Detect which cell encompasses the target text, then output its (x, y) center coordinate. 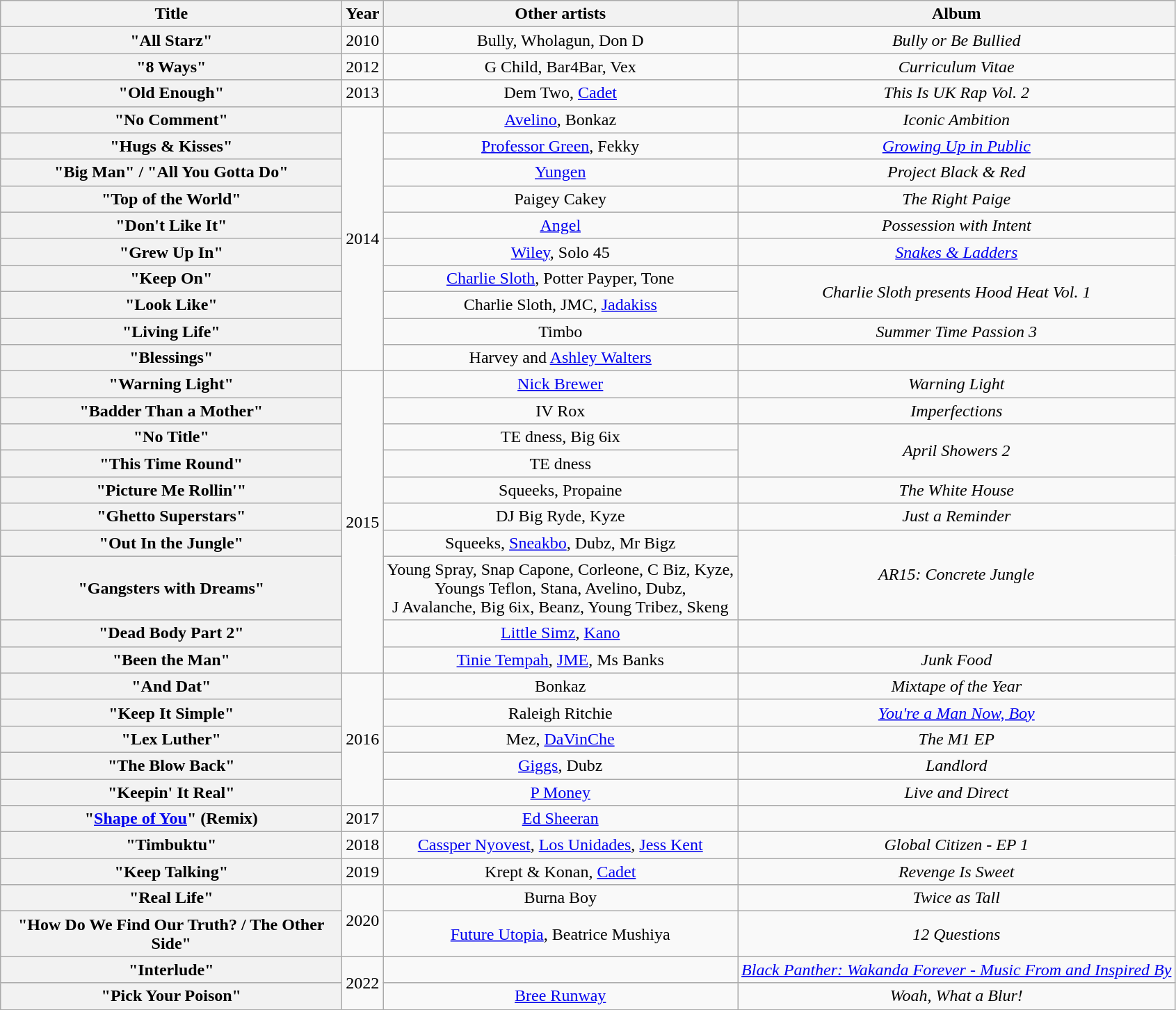
Just a Reminder (957, 516)
Curriculum Vitae (957, 67)
"Blessings" (171, 358)
Junk Food (957, 660)
April Showers 2 (957, 450)
"Real Life" (171, 898)
AR15: Concrete Jungle (957, 575)
This Is UK Rap Vol. 2 (957, 93)
Timbo (561, 332)
Snakes & Ladders (957, 252)
Tinie Tempah, JME, Ms Banks (561, 660)
Twice as Tall (957, 898)
"Out In the Jungle" (171, 543)
Professor Green, Fekky (561, 146)
Burna Boy (561, 898)
Ed Sheeran (561, 819)
"Big Man" / "All You Gotta Do" (171, 172)
Dem Two, Cadet (561, 93)
"Shape of You" (Remix) (171, 819)
"8 Ways" (171, 67)
Mez, DaVinChe (561, 739)
Charlie Sloth, Potter Payper, Tone (561, 278)
"This Time Round" (171, 464)
"Keep On" (171, 278)
Global Citizen - EP 1 (957, 845)
"Ghetto Superstars" (171, 516)
"Keep It Simple" (171, 712)
The White House (957, 490)
"Been the Man" (171, 660)
2015 (363, 523)
Young Spray, Snap Capone, Corleone, C Biz, Kyze,Youngs Teflon, Stana, Avelino, Dubz,J Avalanche, Big 6ix, Beanz, Young Tribez, Skeng (561, 588)
Album (957, 14)
Cassper Nyovest, Los Unidades, Jess Kent (561, 845)
"Top of the World" (171, 199)
2017 (363, 819)
Title (171, 14)
Future Utopia, Beatrice Mushiya (561, 934)
"Interlude" (171, 970)
Avelino, Bonkaz (561, 120)
Wiley, Solo 45 (561, 252)
"Living Life" (171, 332)
"Old Enough" (171, 93)
Bree Runway (561, 996)
Little Simz, Kano (561, 633)
Raleigh Ritchie (561, 712)
Possession with Intent (957, 225)
"Badder Than a Mother" (171, 411)
"Timbuktu" (171, 845)
2019 (363, 872)
"Look Like" (171, 304)
Squeeks, Propaine (561, 490)
P Money (561, 792)
2020 (363, 920)
Mixtape of the Year (957, 686)
2013 (363, 93)
"Keep Talking" (171, 872)
Growing Up in Public (957, 146)
Black Panther: Wakanda Forever - Music From and Inspired By (957, 970)
Krept & Konan, Cadet (561, 872)
"No Comment" (171, 120)
Project Black & Red (957, 172)
Bully, Wholagun, Don D (561, 40)
Landlord (957, 765)
Year (363, 14)
"Warning Light" (171, 384)
You're a Man Now, Boy (957, 712)
"Keepin' It Real" (171, 792)
"Lex Luther" (171, 739)
Bonkaz (561, 686)
2010 (363, 40)
"Don't Like It" (171, 225)
12 Questions (957, 934)
Bully or Be Bullied (957, 40)
Charlie Sloth presents Hood Heat Vol. 1 (957, 291)
Woah, What a Blur! (957, 996)
Squeeks, Sneakbo, Dubz, Mr Bigz (561, 543)
The Right Paige (957, 199)
TE dness, Big 6ix (561, 437)
Harvey and Ashley Walters (561, 358)
2014 (363, 239)
The M1 EP (957, 739)
"Dead Body Part 2" (171, 633)
Revenge Is Sweet (957, 872)
Yungen (561, 172)
2016 (363, 739)
"Grew Up In" (171, 252)
Other artists (561, 14)
Summer Time Passion 3 (957, 332)
Warning Light (957, 384)
"And Dat" (171, 686)
Charlie Sloth, JMC, Jadakiss (561, 304)
"The Blow Back" (171, 765)
"No Title" (171, 437)
Angel (561, 225)
Giggs, Dubz (561, 765)
TE dness (561, 464)
Live and Direct (957, 792)
2018 (363, 845)
"Gangsters with Dreams" (171, 588)
"Hugs & Kisses" (171, 146)
"All Starz" (171, 40)
Nick Brewer (561, 384)
DJ Big Ryde, Kyze (561, 516)
Iconic Ambition (957, 120)
IV Rox (561, 411)
Imperfections (957, 411)
G Child, Bar4Bar, Vex (561, 67)
2022 (363, 983)
"Pick Your Poison" (171, 996)
Paigey Cakey (561, 199)
"Picture Me Rollin'" (171, 490)
2012 (363, 67)
"How Do We Find Our Truth? / The Other Side" (171, 934)
